Provide the (X, Y) coordinate of the cell's center where the given text is located.  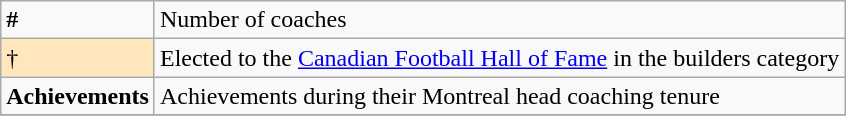
Number of coaches (499, 20)
Achievements during their Montreal head coaching tenure (499, 96)
† (78, 58)
Achievements (78, 96)
# (78, 20)
Elected to the Canadian Football Hall of Fame in the builders category (499, 58)
